Detect which cell encompasses the target text, then output its [X, Y] center coordinate. 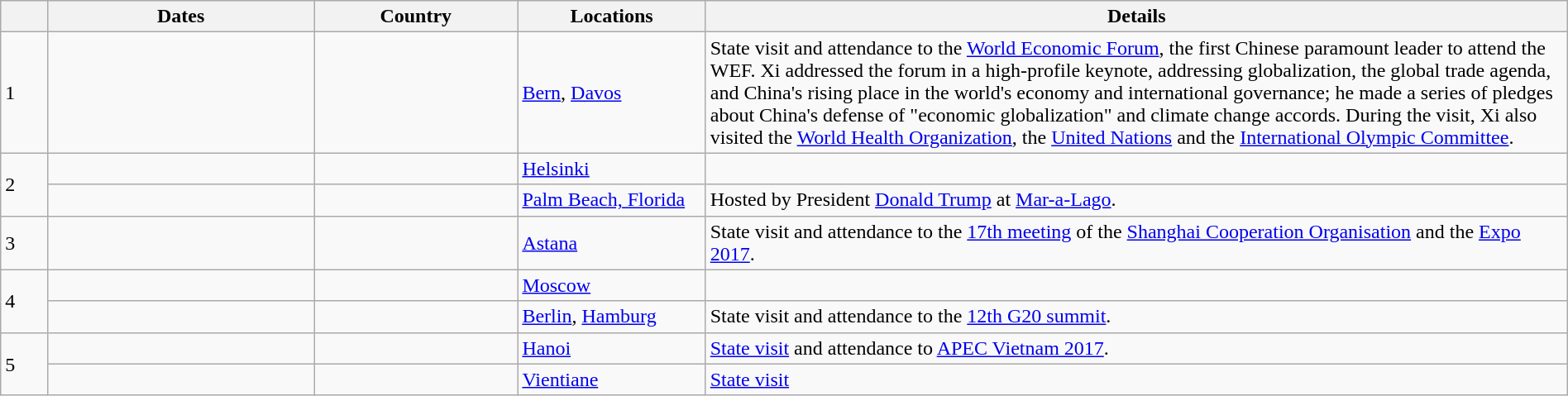
Astana [612, 243]
Details [1136, 17]
Vientiane [612, 379]
Hanoi [612, 348]
Dates [181, 17]
1 [25, 93]
Hosted by President Donald Trump at Mar-a-Lago. [1136, 200]
Palm Beach, Florida [612, 200]
State visit and attendance to the 17th meeting of the Shanghai Cooperation Organisation and the Expo 2017. [1136, 243]
5 [25, 364]
State visit and attendance to APEC Vietnam 2017. [1136, 348]
State visit [1136, 379]
Country [416, 17]
State visit and attendance to the 12th G20 summit. [1136, 317]
Helsinki [612, 169]
Moscow [612, 285]
Locations [612, 17]
Bern, Davos [612, 93]
2 [25, 184]
4 [25, 301]
Berlin, Hamburg [612, 317]
3 [25, 243]
